Provide the (x, y) coordinate of the cell's center where the given text is located.  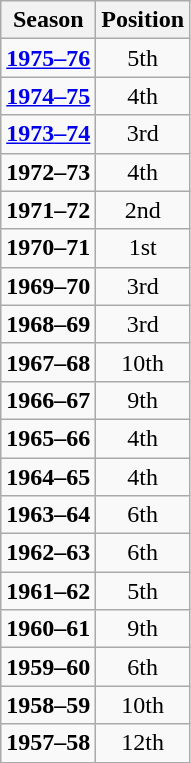
1968–69 (48, 324)
1959–60 (48, 667)
1966–67 (48, 400)
1970–71 (48, 248)
1963–64 (48, 515)
1958–59 (48, 705)
1965–66 (48, 438)
2nd (143, 210)
1971–72 (48, 210)
1962–63 (48, 553)
1969–70 (48, 286)
1961–62 (48, 591)
1st (143, 248)
1974–75 (48, 96)
1973–74 (48, 134)
Position (143, 20)
Season (48, 20)
1972–73 (48, 172)
1957–58 (48, 743)
1964–65 (48, 477)
1960–61 (48, 629)
12th (143, 743)
1967–68 (48, 362)
1975–76 (48, 58)
